Search for the cell housing the specified text and yield its [X, Y] center coordinate. 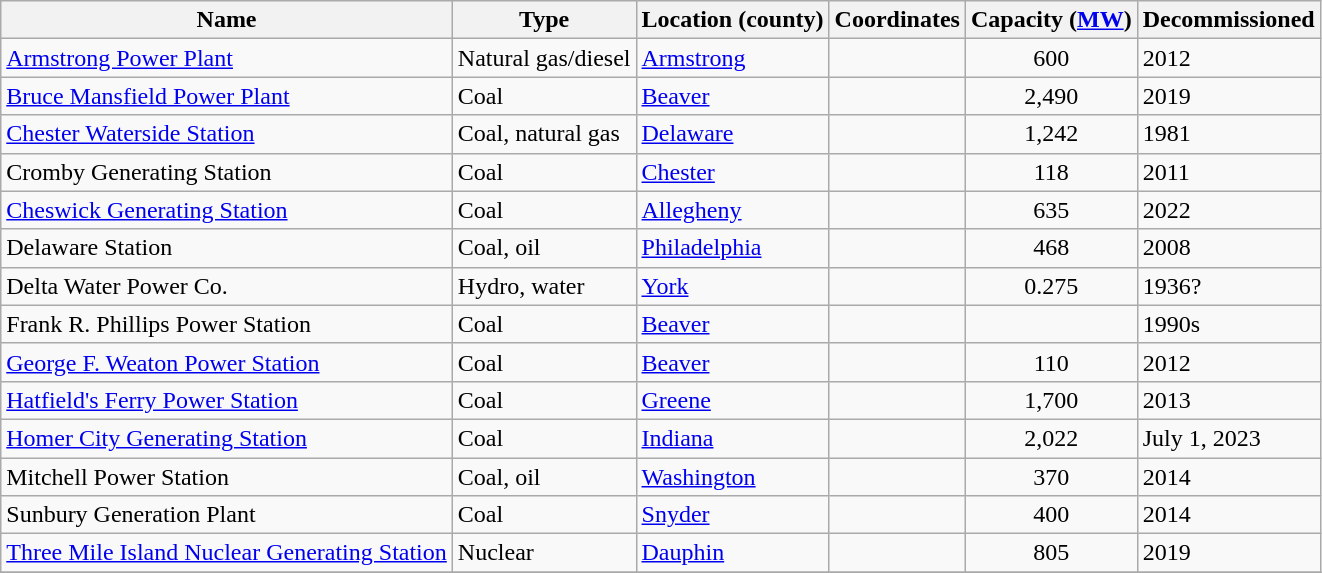
600 [1051, 58]
468 [1051, 248]
Three Mile Island Nuclear Generating Station [227, 553]
Mitchell Power Station [227, 477]
Cromby Generating Station [227, 172]
Chester [732, 172]
1,242 [1051, 134]
2022 [1228, 210]
1981 [1228, 134]
Name [227, 20]
110 [1051, 362]
Dauphin [732, 553]
Coal, natural gas [544, 134]
2013 [1228, 400]
Type [544, 20]
Philadelphia [732, 248]
Snyder [732, 515]
Coordinates [897, 20]
0.275 [1051, 286]
Indiana [732, 438]
Armstrong [732, 58]
York [732, 286]
Armstrong Power Plant [227, 58]
Location (county) [732, 20]
Chester Waterside Station [227, 134]
Cheswick Generating Station [227, 210]
Washington [732, 477]
George F. Weaton Power Station [227, 362]
Capacity (MW) [1051, 20]
Hatfield's Ferry Power Station [227, 400]
Homer City Generating Station [227, 438]
Frank R. Phillips Power Station [227, 324]
2,490 [1051, 96]
635 [1051, 210]
1936? [1228, 286]
Natural gas/diesel [544, 58]
Delta Water Power Co. [227, 286]
Decommissioned [1228, 20]
118 [1051, 172]
Bruce Mansfield Power Plant [227, 96]
Allegheny [732, 210]
Nuclear [544, 553]
Delaware [732, 134]
Hydro, water [544, 286]
805 [1051, 553]
Greene [732, 400]
Delaware Station [227, 248]
2,022 [1051, 438]
1990s [1228, 324]
July 1, 2023 [1228, 438]
370 [1051, 477]
1,700 [1051, 400]
400 [1051, 515]
2011 [1228, 172]
2008 [1228, 248]
Sunbury Generation Plant [227, 515]
